Determine the [x, y] coordinate at the center of the cell enclosing the given text.  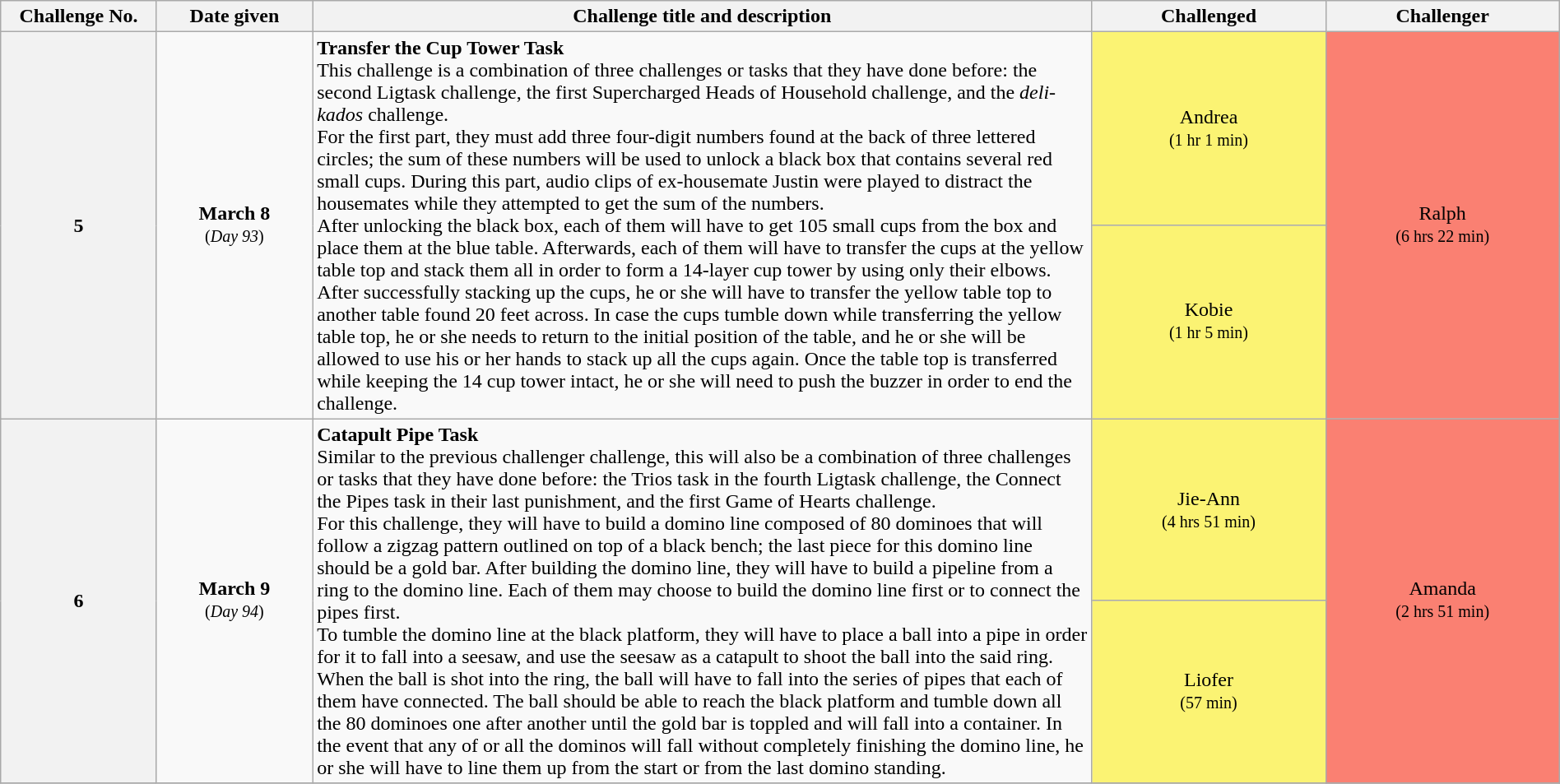
Andrea(1 hr 1 min) [1209, 128]
6 [79, 601]
Liofer(57 min) [1209, 692]
Jie-Ann(4 hrs 51 min) [1209, 510]
Challenged [1209, 16]
Challenge title and description [703, 16]
5 [79, 225]
Date given [234, 16]
Challenge No. [79, 16]
Kobie(1 hr 5 min) [1209, 322]
Amanda(2 hrs 51 min) [1442, 601]
March 9(Day 94) [234, 601]
March 8(Day 93) [234, 225]
Challenger [1442, 16]
Ralph(6 hrs 22 min) [1442, 225]
